Scan for the cell matching the given text and deliver its (x, y) coordinate at center. 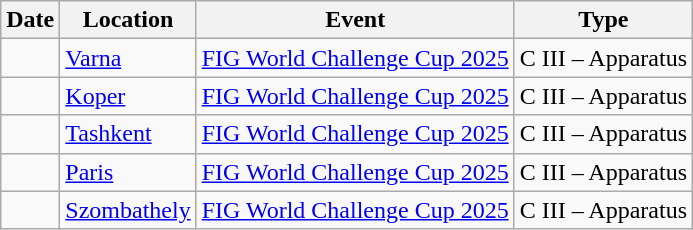
Koper (128, 96)
Paris (128, 172)
Type (603, 20)
Varna (128, 58)
Date (30, 20)
Szombathely (128, 210)
Tashkent (128, 134)
Location (128, 20)
Event (355, 20)
